Extract the [X, Y] coordinate from the center of the cell holding the provided text.  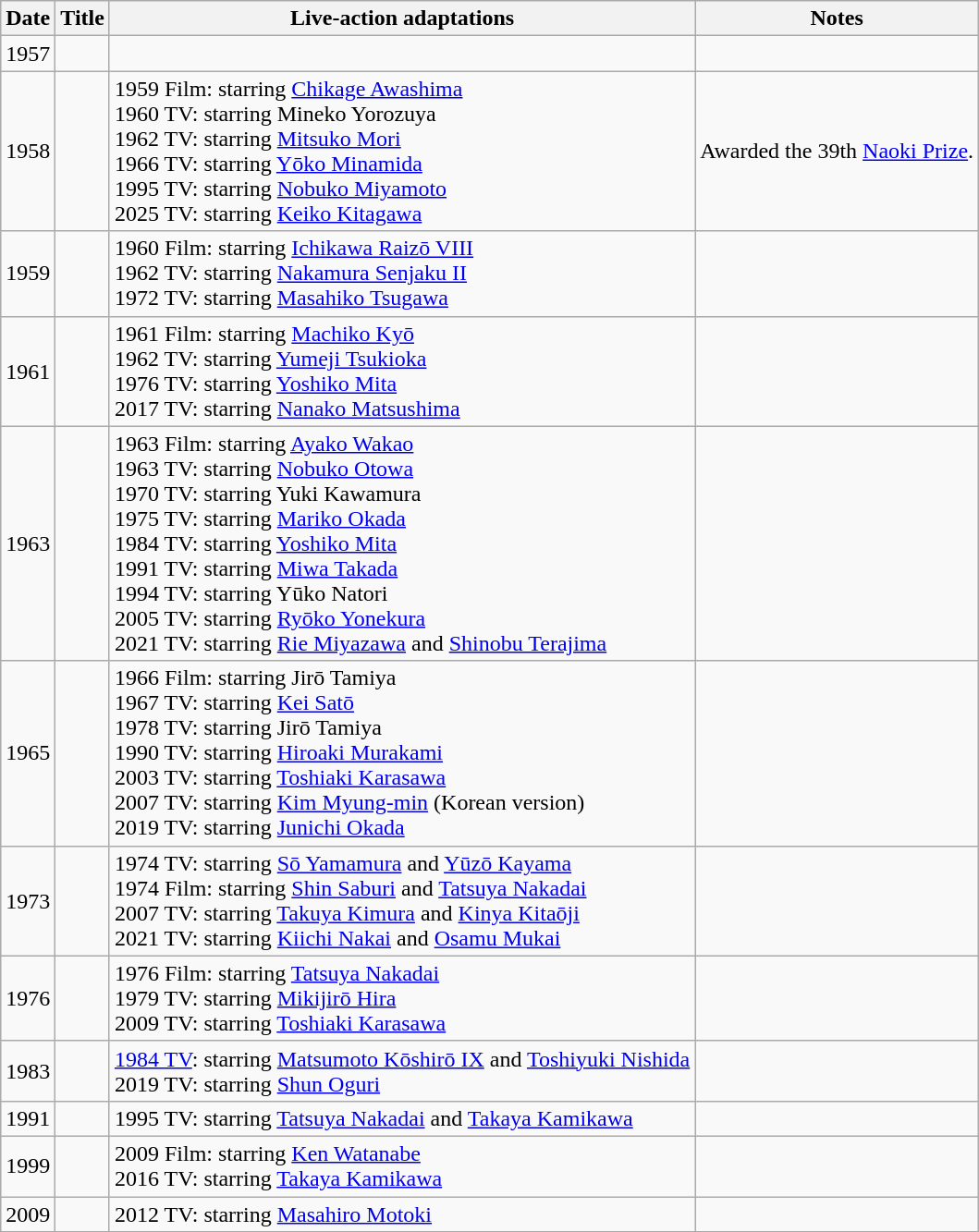
1999 [28, 1166]
1958 [28, 152]
1959 [28, 274]
Awarded the 39th Naoki Prize. [838, 152]
2009 [28, 1214]
1995 TV: starring Tatsuya Nakadai and Takaya Kamikawa [401, 1118]
1983 [28, 1070]
Date [28, 18]
2009 Film: starring Ken Watanabe2016 TV: starring Takaya Kamikawa [401, 1166]
1957 [28, 54]
1961 Film: starring Machiko Kyō1962 TV: starring Yumeji Tsukioka1976 TV: starring Yoshiko Mita2017 TV: starring Nanako Matsushima [401, 372]
Notes [838, 18]
2012 TV: starring Masahiro Motoki [401, 1214]
1960 Film: starring Ichikawa Raizō VIII1962 TV: starring Nakamura Senjaku II1972 TV: starring Masahiko Tsugawa [401, 274]
1976 Film: starring Tatsuya Nakadai1979 TV: starring Mikijirō Hira2009 TV: starring Toshiaki Karasawa [401, 998]
1965 [28, 753]
1976 [28, 998]
1961 [28, 372]
1991 [28, 1118]
Title [83, 18]
1973 [28, 900]
1963 [28, 543]
1984 TV: starring Matsumoto Kōshirō IX and Toshiyuki Nishida2019 TV: starring Shun Oguri [401, 1070]
Live-action adaptations [401, 18]
